Extract the (X, Y) coordinate from the center of the cell holding the provided text.  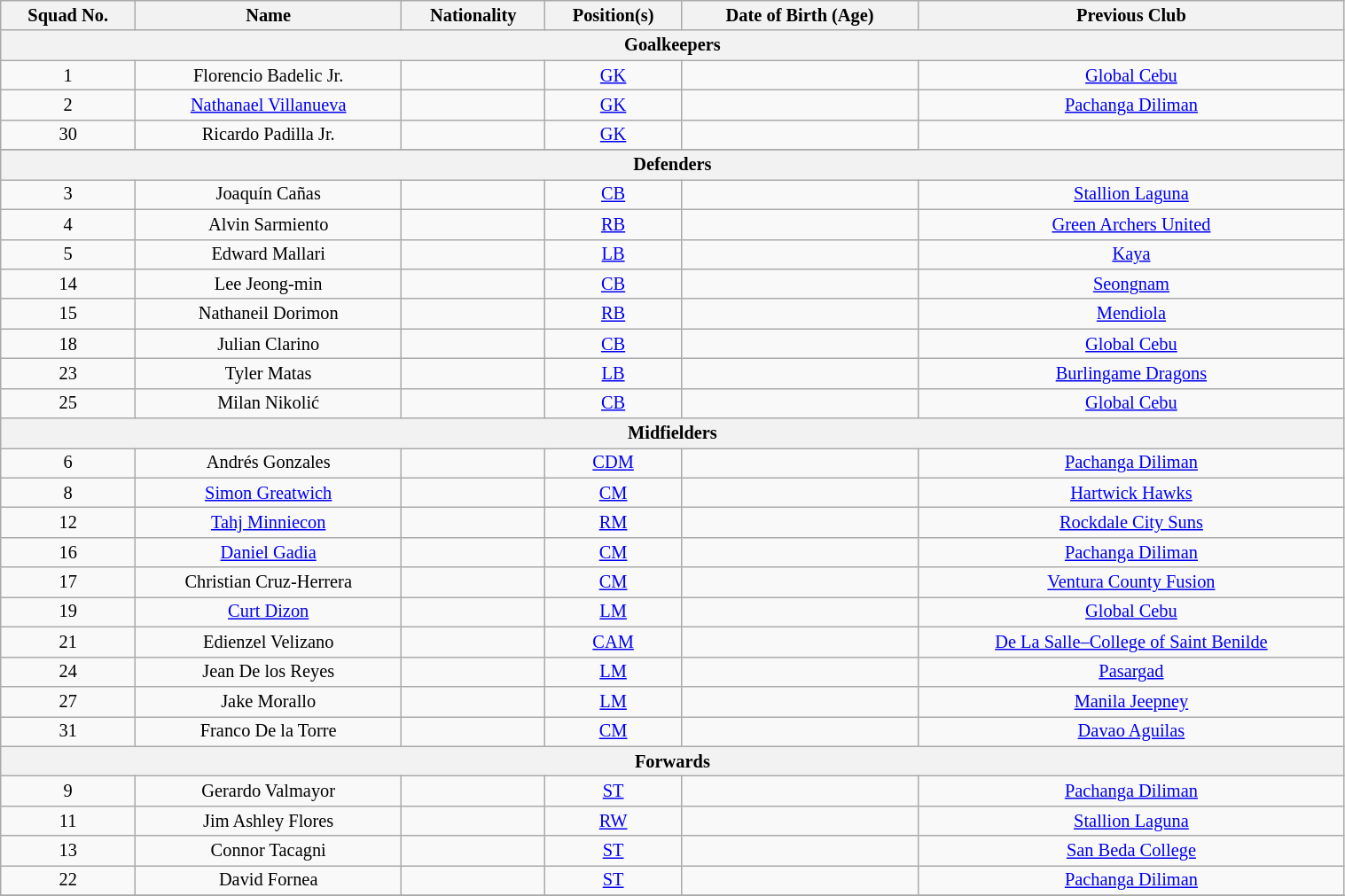
17 (68, 582)
Jake Morallo (269, 701)
12 (68, 522)
Pasargad (1131, 672)
Rockdale City Suns (1131, 522)
19 (68, 612)
6 (68, 463)
Burlingame Dragons (1131, 373)
Ricardo Padilla Jr. (269, 135)
31 (68, 731)
2 (68, 105)
Andrés Gonzales (269, 463)
Jean De los Reyes (269, 672)
11 (68, 821)
RW (614, 821)
Seongnam (1131, 284)
Alvin Sarmiento (269, 224)
Nathanael Villanueva (269, 105)
22 (68, 880)
RM (614, 522)
25 (68, 403)
Davao Aguilas (1131, 731)
CAM (614, 642)
Position(s) (614, 15)
Jim Ashley Flores (269, 821)
18 (68, 344)
De La Salle–College of Saint Benilde (1131, 642)
16 (68, 552)
13 (68, 851)
CDM (614, 463)
1 (68, 75)
Julian Clarino (269, 344)
Nathaneil Dorimon (269, 314)
Defenders (672, 165)
15 (68, 314)
Curt Dizon (269, 612)
Christian Cruz-Herrera (269, 582)
Midfielders (672, 433)
Simon Greatwich (269, 493)
Manila Jeepney (1131, 701)
Connor Tacagni (269, 851)
14 (68, 284)
9 (68, 791)
Green Archers United (1131, 224)
San Beda College (1131, 851)
Nationality (473, 15)
27 (68, 701)
Milan Nikolić (269, 403)
Previous Club (1131, 15)
21 (68, 642)
Kaya (1131, 254)
3 (68, 194)
Hartwick Hawks (1131, 493)
Franco De la Torre (269, 731)
24 (68, 672)
Florencio Badelic Jr. (269, 75)
Edward Mallari (269, 254)
Forwards (672, 761)
Edienzel Velizano (269, 642)
Tyler Matas (269, 373)
David Fornea (269, 880)
Date of Birth (Age) (800, 15)
5 (68, 254)
Goalkeepers (672, 45)
23 (68, 373)
Gerardo Valmayor (269, 791)
4 (68, 224)
8 (68, 493)
Name (269, 15)
Daniel Gadia (269, 552)
Lee Jeong-min (269, 284)
Squad No. (68, 15)
Tahj Minniecon (269, 522)
Joaquín Cañas (269, 194)
Ventura County Fusion (1131, 582)
Mendiola (1131, 314)
30 (68, 135)
